Pinpoint the cell where the given text exists, returning its (x, y) midpoint coordinate. 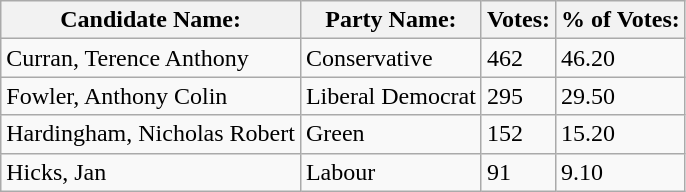
Hicks, Jan (151, 172)
Hardingham, Nicholas Robert (151, 134)
9.10 (621, 172)
Conservative (390, 58)
Labour (390, 172)
Liberal Democrat (390, 96)
295 (518, 96)
Green (390, 134)
Curran, Terence Anthony (151, 58)
462 (518, 58)
Votes: (518, 20)
Fowler, Anthony Colin (151, 96)
29.50 (621, 96)
46.20 (621, 58)
Party Name: (390, 20)
% of Votes: (621, 20)
15.20 (621, 134)
91 (518, 172)
Candidate Name: (151, 20)
152 (518, 134)
